Identify which cell holds the provided text, then report its (X, Y) central coordinate. 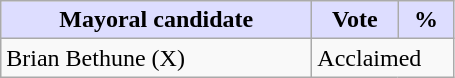
Vote (355, 20)
Brian Bethune (X) (156, 58)
Acclaimed (383, 58)
% (426, 20)
Mayoral candidate (156, 20)
